Scan for the cell matching the given text and deliver its (X, Y) coordinate at center. 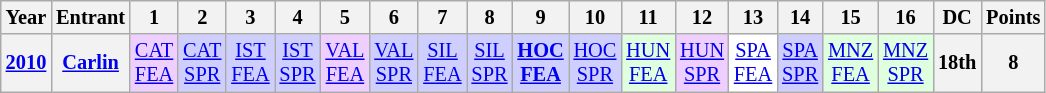
Entrant (90, 17)
2010 (26, 63)
Year (26, 17)
3 (250, 17)
10 (596, 17)
SILSPR (490, 63)
2 (202, 17)
HUNFEA (648, 63)
CATSPR (202, 63)
Carlin (90, 63)
ISTFEA (250, 63)
SPASPR (800, 63)
1 (154, 17)
12 (702, 17)
SPAFEA (753, 63)
SILFEA (442, 63)
7 (442, 17)
18th (957, 63)
6 (394, 17)
4 (298, 17)
HOCFEA (540, 63)
ISTSPR (298, 63)
16 (906, 17)
CATFEA (154, 63)
5 (344, 17)
15 (850, 17)
11 (648, 17)
MNZSPR (906, 63)
HUNSPR (702, 63)
VALSPR (394, 63)
14 (800, 17)
Points (1013, 17)
VALFEA (344, 63)
MNZFEA (850, 63)
HOCSPR (596, 63)
9 (540, 17)
DC (957, 17)
13 (753, 17)
